Return the (x, y) coordinate for the center point of the cell that contains the specified text.  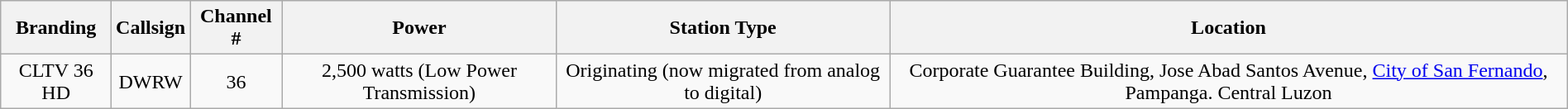
Location (1229, 28)
36 (237, 81)
CLTV 36 HD (56, 81)
2,500 watts (Low Power Transmission) (419, 81)
Station Type (723, 28)
Branding (56, 28)
DWRW (151, 81)
Channel # (237, 28)
Corporate Guarantee Building, Jose Abad Santos Avenue, City of San Fernando, Pampanga. Central Luzon (1229, 81)
Power (419, 28)
Originating (now migrated from analog to digital) (723, 81)
Callsign (151, 28)
